Identify which cell holds the provided text, then report its (X, Y) central coordinate. 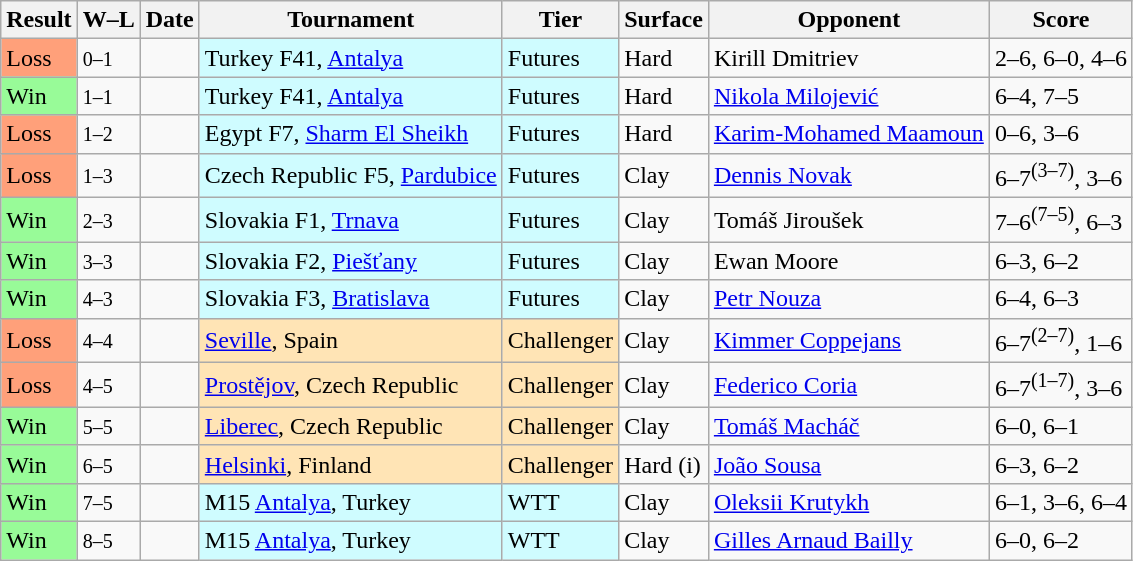
4–4 (108, 340)
Seville, Spain (350, 340)
1–3 (108, 176)
Date (170, 20)
6–1, 3–6, 6–4 (1060, 502)
Slovakia F2, Piešťany (350, 261)
Tournament (350, 20)
3–3 (108, 261)
0–6, 3–6 (1060, 134)
4–3 (108, 299)
Hard (i) (664, 464)
Opponent (848, 20)
Kimmer Coppejans (848, 340)
Petr Nouza (848, 299)
João Sousa (848, 464)
4–5 (108, 386)
7–6(7–5), 6–3 (1060, 220)
1–2 (108, 134)
Egypt F7, Sharm El Sheikh (350, 134)
Nikola Milojević (848, 96)
Oleksii Krutykh (848, 502)
Ewan Moore (848, 261)
6–4, 6–3 (1060, 299)
6–7(1–7), 3–6 (1060, 386)
5–5 (108, 426)
0–1 (108, 58)
Tomáš Macháč (848, 426)
6–0, 6–1 (1060, 426)
1–1 (108, 96)
Slovakia F3, Bratislava (350, 299)
Result (39, 20)
8–5 (108, 541)
Dennis Novak (848, 176)
W–L (108, 20)
6–5 (108, 464)
Tier (560, 20)
Federico Coria (848, 386)
Czech Republic F5, Pardubice (350, 176)
Karim-Mohamed Maamoun (848, 134)
Helsinki, Finland (350, 464)
Slovakia F1, Trnava (350, 220)
7–5 (108, 502)
Liberec, Czech Republic (350, 426)
2–3 (108, 220)
Surface (664, 20)
Gilles Arnaud Bailly (848, 541)
6–7(2–7), 1–6 (1060, 340)
Tomáš Jiroušek (848, 220)
6–4, 7–5 (1060, 96)
6–0, 6–2 (1060, 541)
6–7(3–7), 3–6 (1060, 176)
2–6, 6–0, 4–6 (1060, 58)
Kirill Dmitriev (848, 58)
Score (1060, 20)
Prostějov, Czech Republic (350, 386)
